For the text-containing cell, return its midpoint in [X, Y] coordinate format. 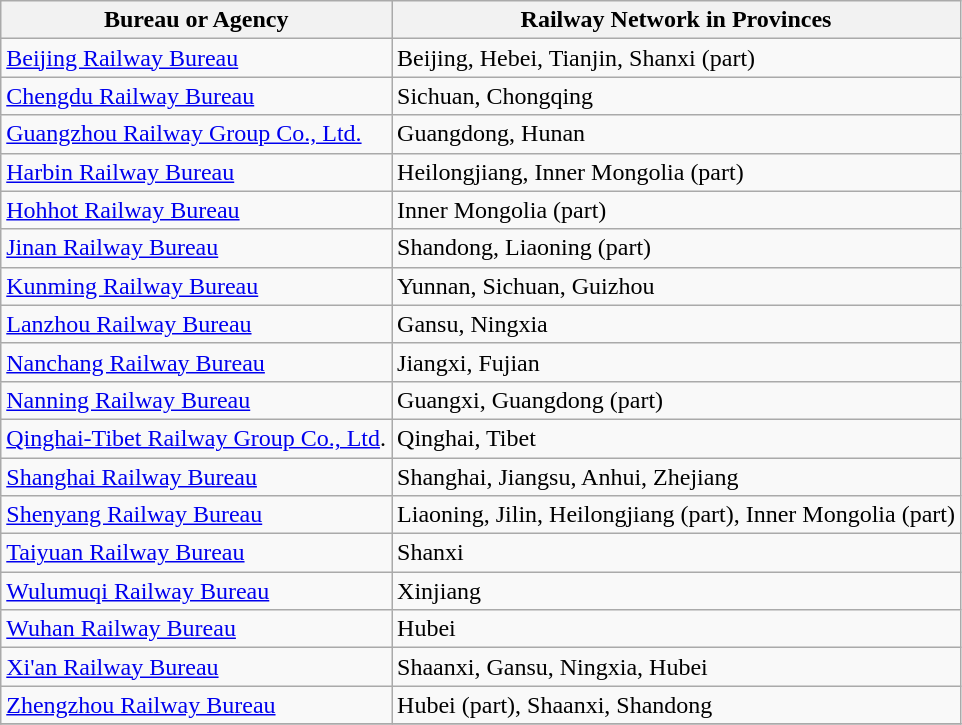
Beijing Railway Bureau [196, 58]
Shanxi [676, 553]
Guangxi, Guangdong (part) [676, 400]
Guangzhou Railway Group Co., Ltd. [196, 134]
Liaoning, Jilin, Heilongjiang (part), Inner Mongolia (part) [676, 515]
Hubei [676, 629]
Zhengzhou Railway Bureau [196, 705]
Harbin Railway Bureau [196, 172]
Wulumuqi Railway Bureau [196, 591]
Sichuan, Chongqing [676, 96]
Shaanxi, Gansu, Ningxia, Hubei [676, 667]
Lanzhou Railway Bureau [196, 324]
Jiangxi, Fujian [676, 362]
Kunming Railway Bureau [196, 286]
Jinan Railway Bureau [196, 248]
Xinjiang [676, 591]
Nanning Railway Bureau [196, 400]
Gansu, Ningxia [676, 324]
Wuhan Railway Bureau [196, 629]
Xi'an Railway Bureau [196, 667]
Beijing, Hebei, Tianjin, Shanxi (part) [676, 58]
Qinghai, Tibet [676, 438]
Qinghai-Tibet Railway Group Co., Ltd. [196, 438]
Shanghai Railway Bureau [196, 477]
Heilongjiang, Inner Mongolia (part) [676, 172]
Yunnan, Sichuan, Guizhou [676, 286]
Shanghai, Jiangsu, Anhui, Zhejiang [676, 477]
Bureau or Agency [196, 20]
Shenyang Railway Bureau [196, 515]
Chengdu Railway Bureau [196, 96]
Hohhot Railway Bureau [196, 210]
Shandong, Liaoning (part) [676, 248]
Guangdong, Hunan [676, 134]
Nanchang Railway Bureau [196, 362]
Railway Network in Provinces [676, 20]
Taiyuan Railway Bureau [196, 553]
Hubei (part), Shaanxi, Shandong [676, 705]
Inner Mongolia (part) [676, 210]
